Return the (X, Y) coordinate for the center point of the cell that contains the specified text.  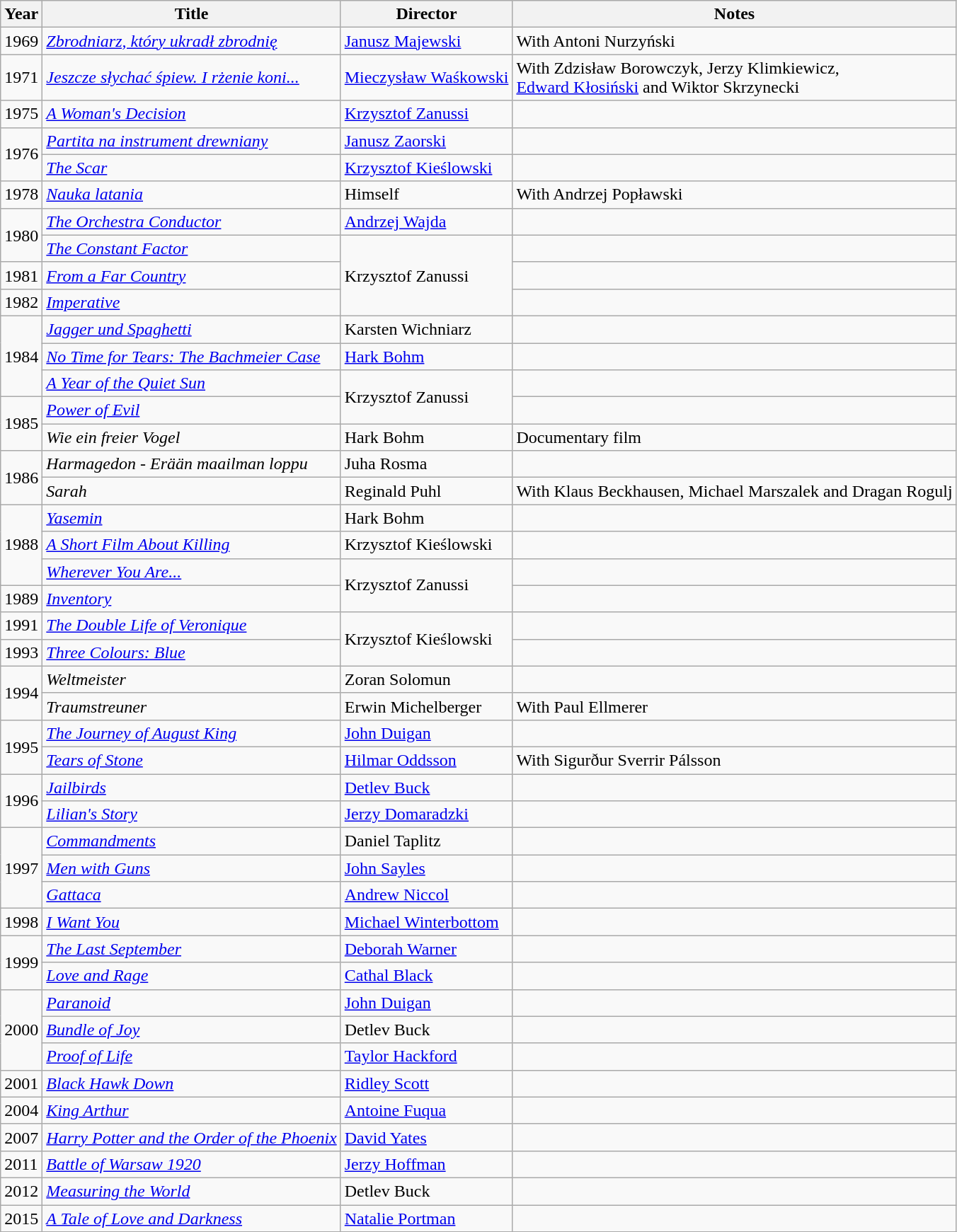
With Zdzisław Borowczyk, Jerzy Klimkiewicz,Edward Kłosiński and Wiktor Skrzynecki (735, 78)
Zoran Solomun (426, 679)
Title (191, 14)
1989 (21, 599)
Measuring the World (191, 1191)
Three Colours: Blue (191, 652)
With Klaus Beckhausen, Michael Marszalek and Dragan Rogulj (735, 491)
Men with Guns (191, 868)
2011 (21, 1164)
The Scar (191, 168)
Jagger und Spaghetti (191, 329)
Power of Evil (191, 410)
The Double Life of Veronique (191, 626)
Director (426, 14)
Black Hawk Down (191, 1083)
2004 (21, 1110)
Harry Potter and the Order of the Phoenix (191, 1137)
Daniel Taplitz (426, 841)
David Yates (426, 1137)
The Orchestra Conductor (191, 221)
With Andrzej Popławski (735, 195)
John Sayles (426, 868)
Janusz Majewski (426, 41)
1971 (21, 78)
Wherever You Are... (191, 572)
The Constant Factor (191, 248)
Proof of Life (191, 1057)
King Arthur (191, 1110)
1981 (21, 275)
Natalie Portman (426, 1218)
1999 (21, 962)
The Journey of August King (191, 733)
Notes (735, 14)
1984 (21, 356)
Michael Winterbottom (426, 922)
1969 (21, 41)
1995 (21, 747)
I Want You (191, 922)
With Antoni Nurzyński (735, 41)
2015 (21, 1218)
2007 (21, 1137)
Ridley Scott (426, 1083)
Nauka latania (191, 195)
Jeszcze słychać śpiew. I rżenie koni... (191, 78)
With Paul Ellmerer (735, 706)
2012 (21, 1191)
1980 (21, 235)
Antoine Fuqua (426, 1110)
Wie ein freier Vogel (191, 437)
Documentary film (735, 437)
Paranoid (191, 1003)
1986 (21, 478)
Deborah Warner (426, 949)
Jailbirds (191, 788)
Bundle of Joy (191, 1030)
Partita na instrument drewniany (191, 141)
Commandments (191, 841)
Andrew Niccol (426, 895)
With Sigurður Sverrir Pálsson (735, 760)
Karsten Wichniarz (426, 329)
1996 (21, 801)
Battle of Warsaw 1920 (191, 1164)
1991 (21, 626)
Inventory (191, 599)
Gattaca (191, 895)
The Last September (191, 949)
Harmagedon - Erään maailman loppu (191, 464)
2000 (21, 1030)
No Time for Tears: The Bachmeier Case (191, 356)
A Tale of Love and Darkness (191, 1218)
1976 (21, 154)
Love and Rage (191, 976)
Andrzej Wajda (426, 221)
2001 (21, 1083)
Juha Rosma (426, 464)
Erwin Michelberger (426, 706)
Reginald Puhl (426, 491)
A Short Film About Killing (191, 545)
From a Far Country (191, 275)
Mieczysław Waśkowski (426, 78)
1993 (21, 652)
Himself (426, 195)
1988 (21, 545)
1994 (21, 693)
1982 (21, 302)
1998 (21, 922)
1975 (21, 114)
Zbrodniarz, który ukradł zbrodnię (191, 41)
Lilian's Story (191, 814)
Janusz Zaorski (426, 141)
1978 (21, 195)
Jerzy Domaradzki (426, 814)
A Woman's Decision (191, 114)
Cathal Black (426, 976)
Jerzy Hoffman (426, 1164)
1997 (21, 868)
Weltmeister (191, 679)
Yasemin (191, 518)
Traumstreuner (191, 706)
Year (21, 14)
1985 (21, 424)
A Year of the Quiet Sun (191, 384)
Imperative (191, 302)
Hilmar Oddsson (426, 760)
Taylor Hackford (426, 1057)
Sarah (191, 491)
Tears of Stone (191, 760)
